Scan for the cell matching the given text and deliver its [X, Y] coordinate at center. 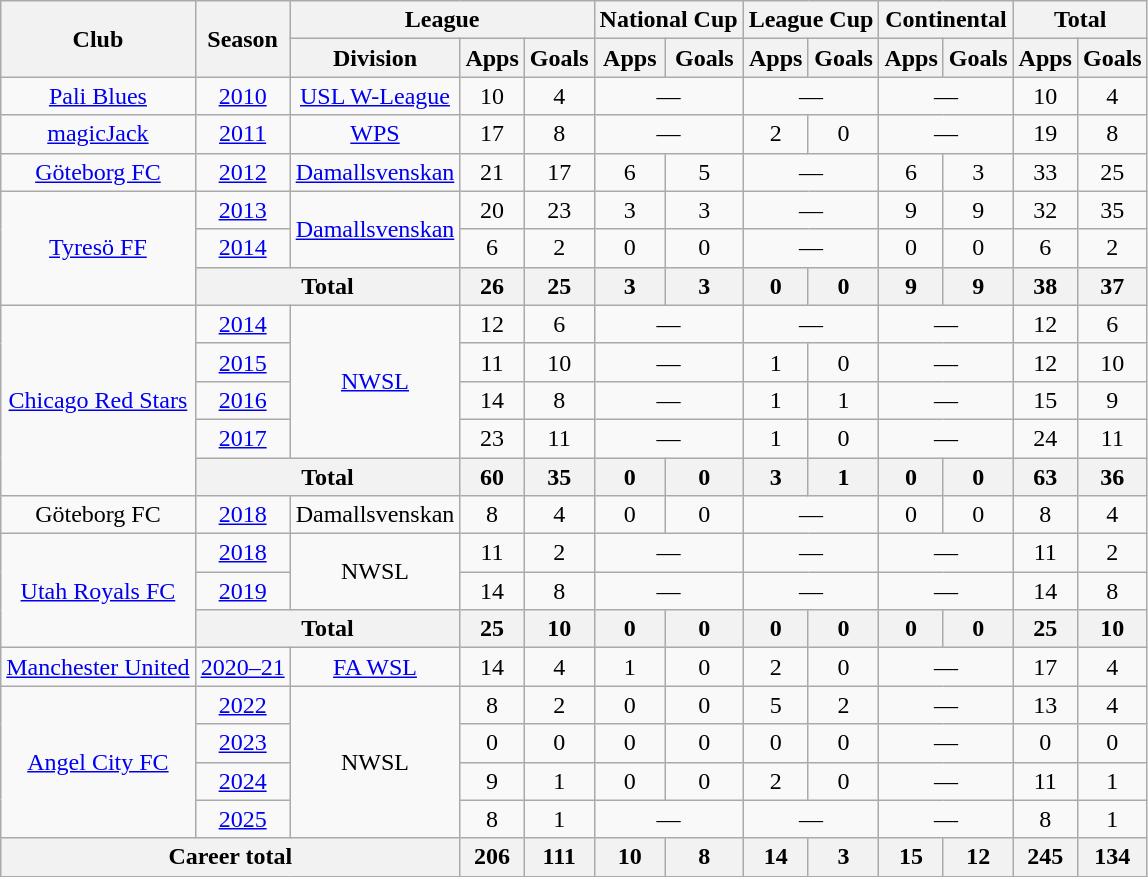
2017 [242, 438]
Season [242, 39]
2013 [242, 210]
245 [1045, 857]
206 [492, 857]
63 [1045, 477]
2023 [242, 743]
Continental [946, 20]
League Cup [811, 20]
Club [98, 39]
magicJack [98, 134]
2012 [242, 172]
33 [1045, 172]
Career total [230, 857]
Angel City FC [98, 762]
2020–21 [242, 667]
13 [1045, 705]
37 [1112, 286]
Manchester United [98, 667]
FA WSL [375, 667]
60 [492, 477]
Chicago Red Stars [98, 400]
2015 [242, 362]
Utah Royals FC [98, 591]
2019 [242, 591]
2016 [242, 400]
2010 [242, 96]
20 [492, 210]
Pali Blues [98, 96]
Division [375, 58]
USL W-League [375, 96]
36 [1112, 477]
26 [492, 286]
19 [1045, 134]
134 [1112, 857]
21 [492, 172]
2011 [242, 134]
Tyresö FF [98, 248]
2025 [242, 819]
2024 [242, 781]
32 [1045, 210]
111 [559, 857]
League [442, 20]
38 [1045, 286]
2022 [242, 705]
National Cup [668, 20]
WPS [375, 134]
24 [1045, 438]
